Find where the given text appears and provide that cell's center as [x, y] coordinate. 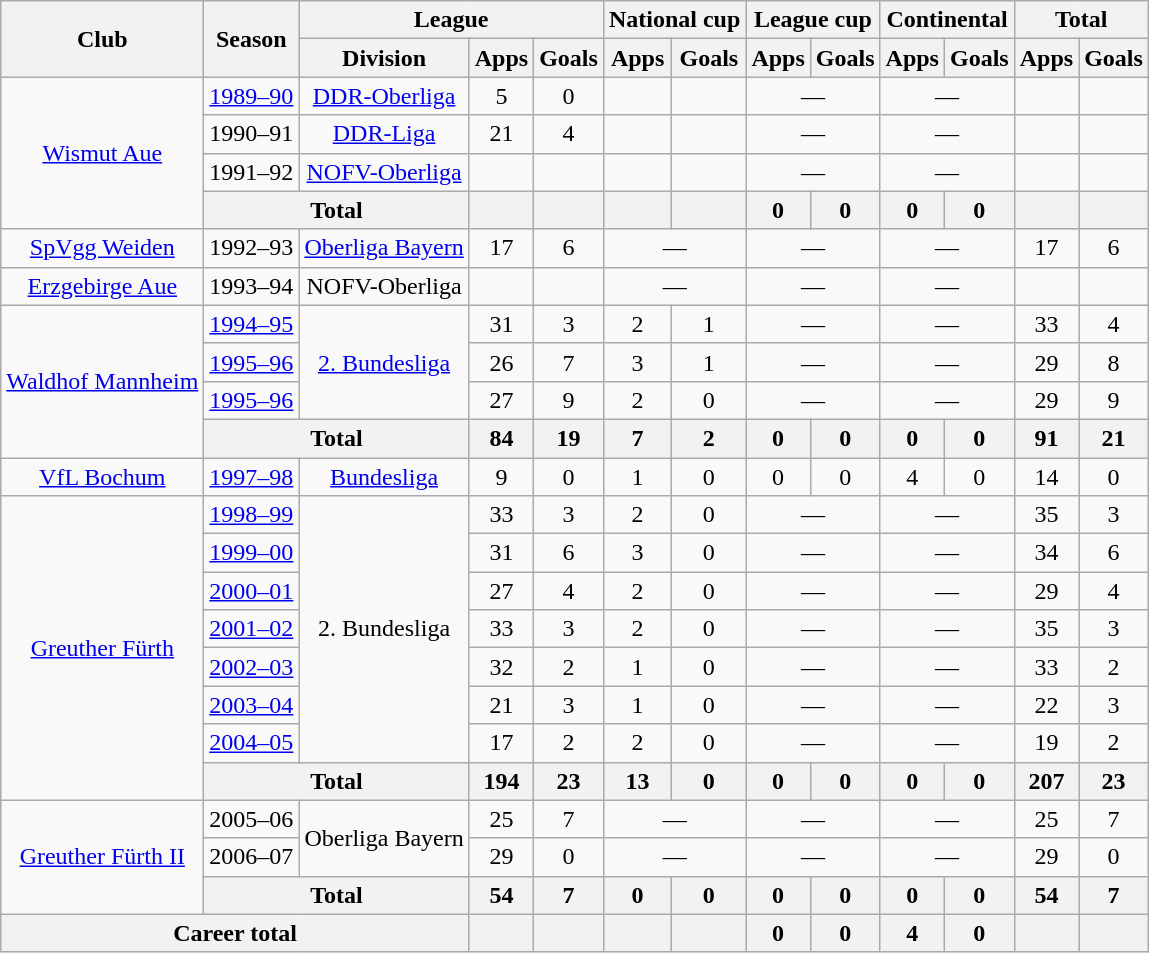
84 [501, 438]
2001–02 [252, 629]
5 [501, 96]
1998–99 [252, 515]
League [452, 20]
2005–06 [252, 819]
32 [501, 667]
Season [252, 39]
1990–91 [252, 134]
Erzgebirge Aue [102, 286]
DDR-Oberliga [384, 96]
8 [1114, 362]
2006–07 [252, 857]
Club [102, 39]
League cup [813, 20]
14 [1046, 477]
1991–92 [252, 172]
207 [1046, 781]
34 [1046, 553]
Career total [235, 933]
2000–01 [252, 591]
194 [501, 781]
22 [1046, 705]
Bundesliga [384, 477]
Waldhof Mannheim [102, 381]
1989–90 [252, 96]
DDR-Liga [384, 134]
Greuther Fürth [102, 648]
SpVgg Weiden [102, 248]
91 [1046, 438]
National cup [674, 20]
1993–94 [252, 286]
Continental [947, 20]
1997–98 [252, 477]
13 [637, 781]
26 [501, 362]
VfL Bochum [102, 477]
1999–00 [252, 553]
1992–93 [252, 248]
1994–95 [252, 324]
Wismut Aue [102, 153]
Division [384, 58]
Greuther Fürth II [102, 857]
2003–04 [252, 705]
2004–05 [252, 743]
2002–03 [252, 667]
